Output the [X, Y] coordinate of the center of the cell containing the given text.  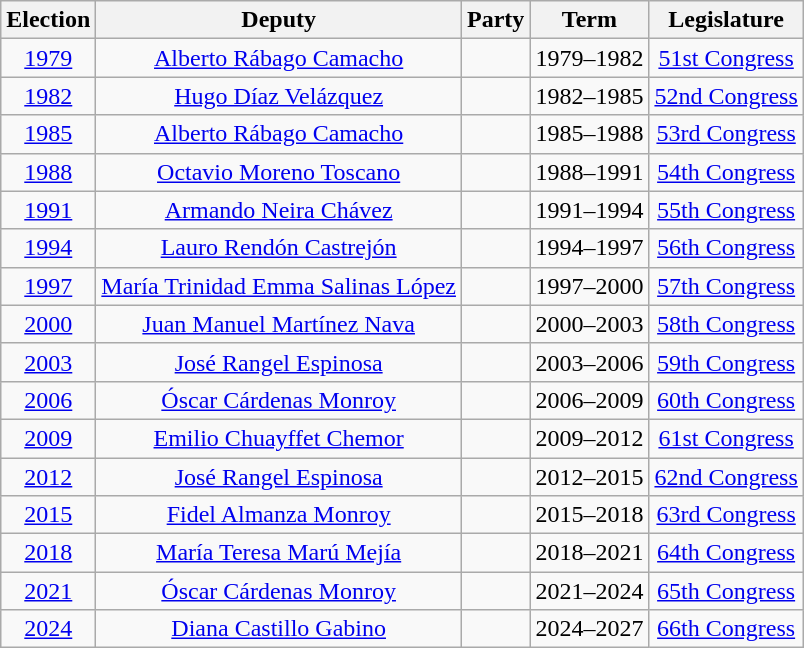
1991–1994 [590, 210]
2006 [48, 400]
63rd Congress [726, 515]
51st Congress [726, 58]
2015 [48, 515]
2012 [48, 477]
2000–2003 [590, 324]
55th Congress [726, 210]
52nd Congress [726, 96]
60th Congress [726, 400]
1997 [48, 286]
1982 [48, 96]
Juan Manuel Martínez Nava [279, 324]
María Trinidad Emma Salinas López [279, 286]
1985–1988 [590, 134]
2012–2015 [590, 477]
2006–2009 [590, 400]
2000 [48, 324]
58th Congress [726, 324]
1988 [48, 172]
Octavio Moreno Toscano [279, 172]
66th Congress [726, 629]
2021–2024 [590, 591]
María Teresa Marú Mejía [279, 553]
2024–2027 [590, 629]
2003 [48, 362]
Party [495, 20]
1997–2000 [590, 286]
2018 [48, 553]
1994–1997 [590, 248]
1979 [48, 58]
1979–1982 [590, 58]
Hugo Díaz Velázquez [279, 96]
57th Congress [726, 286]
2015–2018 [590, 515]
2003–2006 [590, 362]
Emilio Chuayffet Chemor [279, 438]
2009 [48, 438]
1982–1985 [590, 96]
64th Congress [726, 553]
1985 [48, 134]
2009–2012 [590, 438]
1988–1991 [590, 172]
Legislature [726, 20]
1994 [48, 248]
54th Congress [726, 172]
Deputy [279, 20]
2024 [48, 629]
Term [590, 20]
62nd Congress [726, 477]
61st Congress [726, 438]
2018–2021 [590, 553]
2021 [48, 591]
Armando Neira Chávez [279, 210]
Fidel Almanza Monroy [279, 515]
56th Congress [726, 248]
Election [48, 20]
Lauro Rendón Castrejón [279, 248]
65th Congress [726, 591]
Diana Castillo Gabino [279, 629]
1991 [48, 210]
59th Congress [726, 362]
53rd Congress [726, 134]
